Identify which cell holds the provided text, then report its (X, Y) central coordinate. 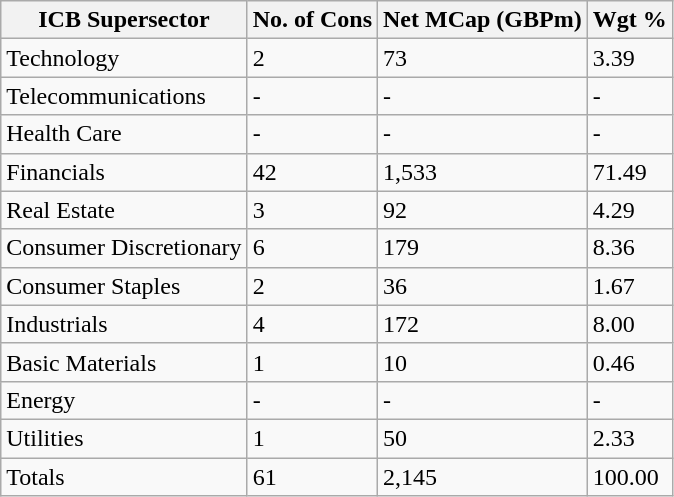
Utilities (124, 438)
2.33 (630, 438)
73 (483, 58)
61 (312, 477)
2,145 (483, 477)
1.67 (630, 286)
6 (312, 248)
Wgt % (630, 20)
Health Care (124, 134)
172 (483, 324)
100.00 (630, 477)
92 (483, 210)
Financials (124, 172)
Consumer Staples (124, 286)
10 (483, 362)
1,533 (483, 172)
0.46 (630, 362)
179 (483, 248)
50 (483, 438)
Telecommunications (124, 96)
4 (312, 324)
Totals (124, 477)
Energy (124, 400)
8.00 (630, 324)
42 (312, 172)
No. of Cons (312, 20)
4.29 (630, 210)
3.39 (630, 58)
36 (483, 286)
Technology (124, 58)
Net MCap (GBPm) (483, 20)
Real Estate (124, 210)
8.36 (630, 248)
ICB Supersector (124, 20)
Basic Materials (124, 362)
Consumer Discretionary (124, 248)
Industrials (124, 324)
71.49 (630, 172)
3 (312, 210)
